Search for the cell housing the specified text and yield its [X, Y] center coordinate. 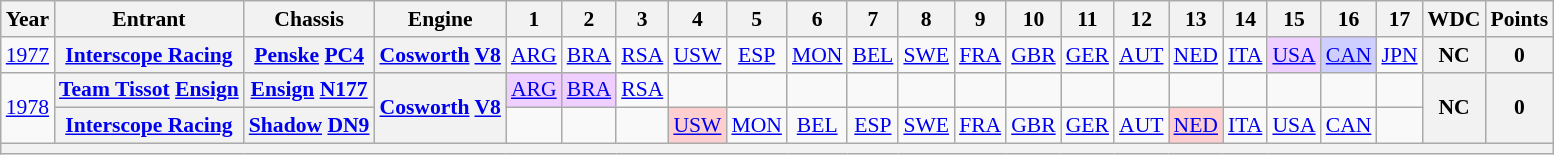
17 [1399, 19]
Points [1519, 19]
2 [590, 19]
11 [1088, 19]
9 [980, 19]
4 [697, 19]
1 [534, 19]
7 [872, 19]
Year [28, 19]
Ensign N177 [310, 90]
14 [1245, 19]
16 [1349, 19]
Entrant [149, 19]
6 [818, 19]
Team Tissot Ensign [149, 90]
8 [926, 19]
Penske PC4 [310, 55]
10 [1034, 19]
WDC [1454, 19]
3 [642, 19]
1977 [28, 55]
Engine [440, 19]
JPN [1399, 55]
15 [1294, 19]
13 [1196, 19]
Shadow DN9 [310, 126]
1978 [28, 108]
12 [1141, 19]
Chassis [310, 19]
5 [756, 19]
